Capture the cell that displays the provided text and extract its [X, Y] central coordinate. 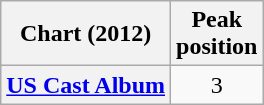
Chart (2012) [86, 34]
Peakposition [217, 34]
US Cast Album [86, 85]
3 [217, 85]
